From the cell containing the given text, extract its center point as (X, Y) coordinate. 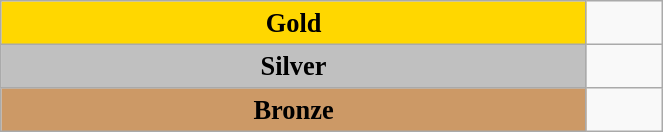
Silver (294, 66)
Gold (294, 22)
Bronze (294, 109)
